Find where the given text appears and provide that cell's center as [x, y] coordinate. 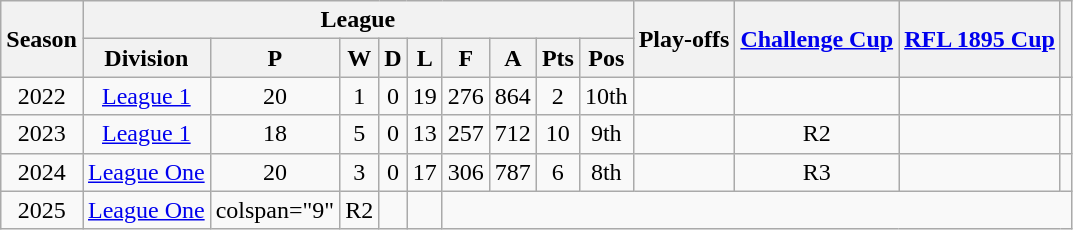
2025 [42, 210]
RFL 1895 Cup [980, 39]
Season [42, 39]
8th [606, 172]
Pts [558, 58]
Division [146, 58]
6 [558, 172]
2022 [42, 96]
306 [466, 172]
864 [512, 96]
2 [558, 96]
R3 [817, 172]
W [360, 58]
276 [466, 96]
257 [466, 134]
3 [360, 172]
712 [512, 134]
1 [360, 96]
A [512, 58]
D [393, 58]
2023 [42, 134]
18 [275, 134]
10 [558, 134]
Play-offs [684, 39]
Challenge Cup [817, 39]
Pos [606, 58]
19 [424, 96]
17 [424, 172]
F [466, 58]
10th [606, 96]
9th [606, 134]
787 [512, 172]
colspan="9" [275, 210]
2024 [42, 172]
13 [424, 134]
5 [360, 134]
P [275, 58]
L [424, 58]
League [358, 20]
